Return the [x, y] coordinate for the center point of the cell that contains the specified text.  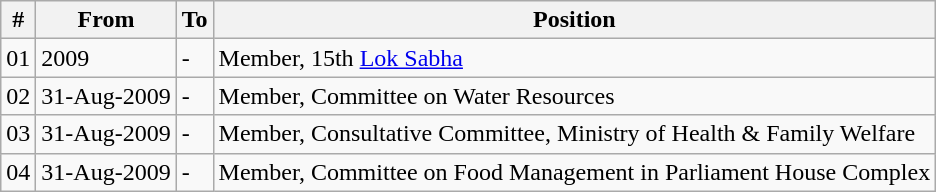
04 [18, 172]
From [106, 20]
03 [18, 134]
# [18, 20]
Member, Committee on Water Resources [574, 96]
02 [18, 96]
01 [18, 58]
Member, Consultative Committee, Ministry of Health & Family Welfare [574, 134]
Member, 15th Lok Sabha [574, 58]
To [194, 20]
Member, Committee on Food Management in Parliament House Complex [574, 172]
2009 [106, 58]
Position [574, 20]
